Determine the (X, Y) coordinate at the center of the cell enclosing the given text.  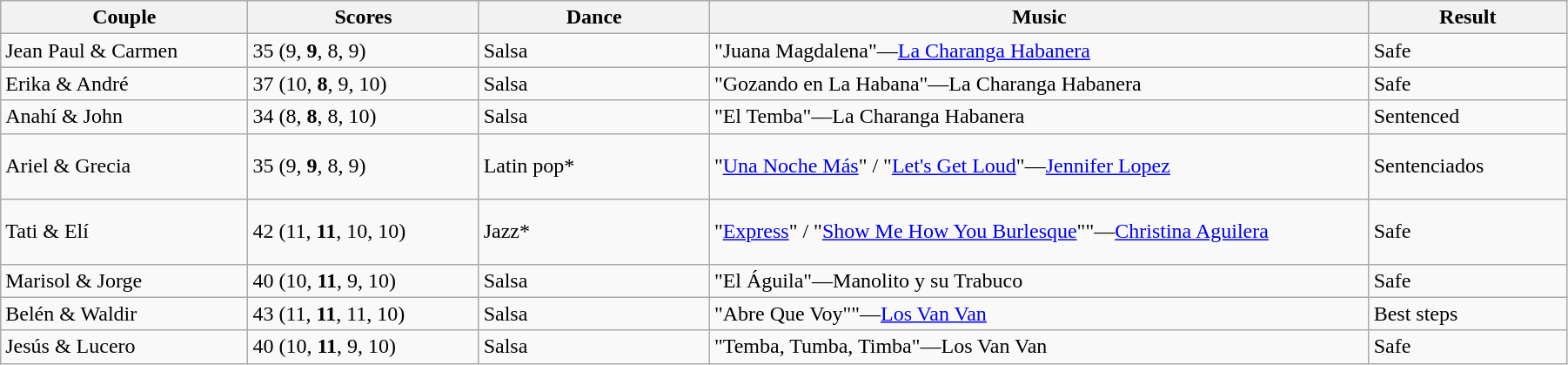
"Temba, Tumba, Timba"—Los Van Van (1039, 347)
"Una Noche Más" / "Let's Get Loud"—Jennifer Lopez (1039, 166)
Jazz* (593, 232)
Anahí & John (124, 117)
Best steps (1467, 314)
Music (1039, 17)
Jean Paul & Carmen (124, 51)
"Gozando en La Habana"—La Charanga Habanera (1039, 84)
34 (8, 8, 8, 10) (364, 117)
Tati & Elí (124, 232)
Ariel & Grecia (124, 166)
Scores (364, 17)
Couple (124, 17)
Latin pop* (593, 166)
43 (11, 11, 11, 10) (364, 314)
Marisol & Jorge (124, 281)
Erika & André (124, 84)
Dance (593, 17)
Sentenciados (1467, 166)
Belén & Waldir (124, 314)
Jesús & Lucero (124, 347)
"El Águila"—Manolito y su Trabuco (1039, 281)
"Juana Magdalena"—La Charanga Habanera (1039, 51)
"Express" / "Show Me How You Burlesque""—Christina Aguilera (1039, 232)
37 (10, 8, 9, 10) (364, 84)
"Abre Que Voy""—Los Van Van (1039, 314)
"El Temba"—La Charanga Habanera (1039, 117)
42 (11, 11, 10, 10) (364, 232)
Result (1467, 17)
Sentenced (1467, 117)
